For the text-containing cell, return its midpoint in (x, y) coordinate format. 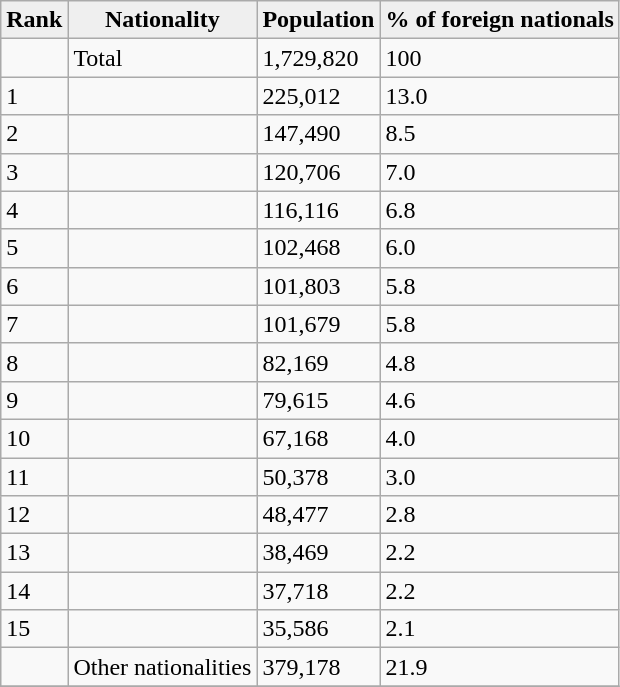
12 (34, 515)
35,586 (318, 629)
6.0 (500, 248)
8 (34, 362)
147,490 (318, 134)
37,718 (318, 591)
67,168 (318, 438)
116,116 (318, 210)
82,169 (318, 362)
1,729,820 (318, 58)
2 (34, 134)
3.0 (500, 477)
2.8 (500, 515)
8.5 (500, 134)
13.0 (500, 96)
Total (162, 58)
2.1 (500, 629)
101,679 (318, 324)
100 (500, 58)
48,477 (318, 515)
21.9 (500, 667)
5 (34, 248)
6 (34, 286)
4.8 (500, 362)
Population (318, 20)
4.0 (500, 438)
120,706 (318, 172)
4 (34, 210)
Nationality (162, 20)
14 (34, 591)
% of foreign nationals (500, 20)
38,469 (318, 553)
10 (34, 438)
Other nationalities (162, 667)
379,178 (318, 667)
101,803 (318, 286)
7 (34, 324)
3 (34, 172)
6.8 (500, 210)
102,468 (318, 248)
4.6 (500, 400)
15 (34, 629)
7.0 (500, 172)
1 (34, 96)
13 (34, 553)
Rank (34, 20)
9 (34, 400)
79,615 (318, 400)
50,378 (318, 477)
225,012 (318, 96)
11 (34, 477)
